For the text-containing cell, return its midpoint in [x, y] coordinate format. 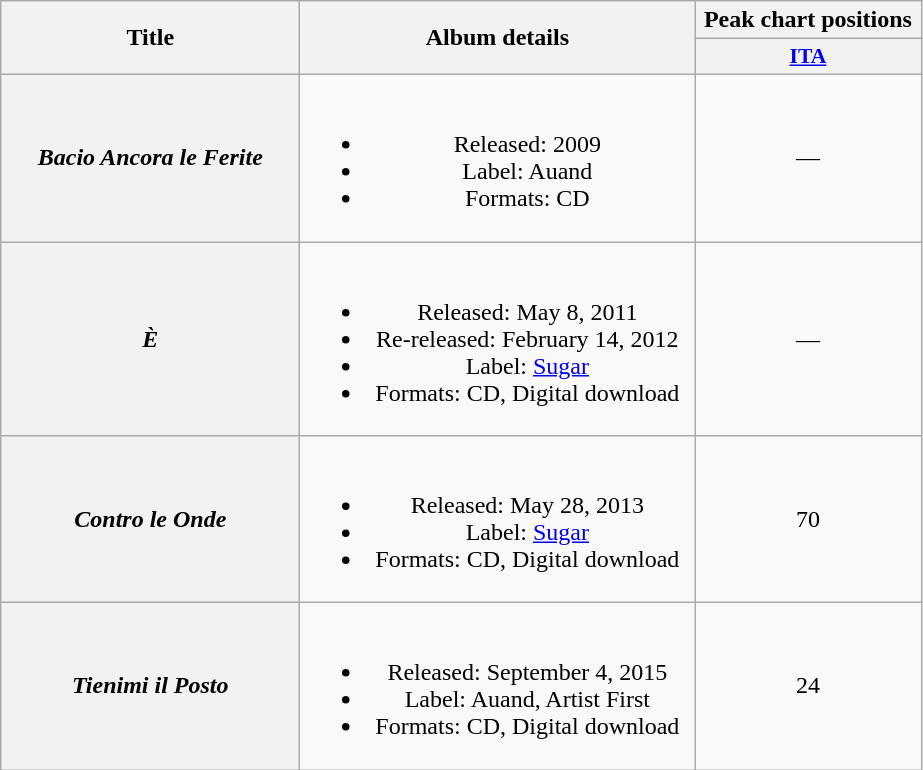
Contro le Onde [150, 520]
Title [150, 38]
È [150, 339]
Released: May 8, 2011Re-released: February 14, 2012Label: SugarFormats: CD, Digital download [498, 339]
70 [808, 520]
Released: May 28, 2013Label: SugarFormats: CD, Digital download [498, 520]
Released: 2009Label: AuandFormats: CD [498, 158]
Peak chart positions [808, 20]
ITA [808, 57]
24 [808, 686]
Bacio Ancora le Ferite [150, 158]
Tienimi il Posto [150, 686]
Album details [498, 38]
Released: September 4, 2015Label: Auand, Artist FirstFormats: CD, Digital download [498, 686]
